Return [x, y] of the center of cell containing provided text 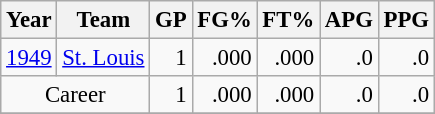
APG [350, 20]
FG% [224, 20]
1949 [29, 58]
St. Louis [104, 58]
PPG [406, 20]
Year [29, 20]
FT% [288, 20]
Career [76, 95]
Team [104, 20]
GP [171, 20]
